For the text-containing cell, return its midpoint in [X, Y] coordinate format. 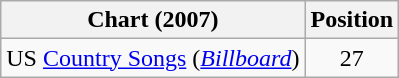
27 [352, 58]
Position [352, 20]
Chart (2007) [153, 20]
US Country Songs (Billboard) [153, 58]
